Identify which cell holds the provided text, then report its (x, y) central coordinate. 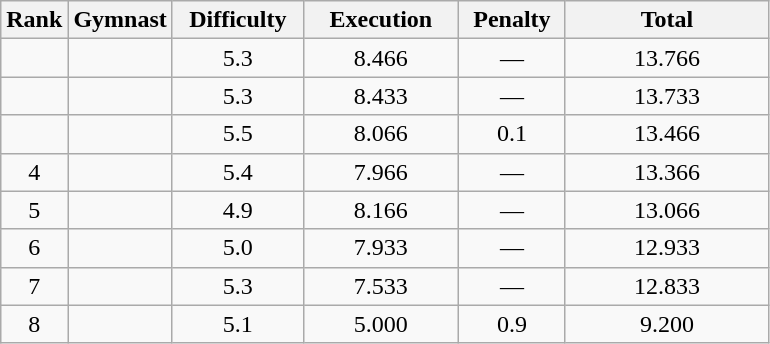
12.933 (666, 248)
Difficulty (238, 20)
13.733 (666, 96)
7 (34, 286)
5.0 (238, 248)
8 (34, 324)
5.000 (380, 324)
7.533 (380, 286)
Gymnast (120, 20)
0.1 (512, 134)
5.4 (238, 172)
13.366 (666, 172)
8.166 (380, 210)
5 (34, 210)
13.066 (666, 210)
Total (666, 20)
7.933 (380, 248)
4.9 (238, 210)
Execution (380, 20)
13.766 (666, 58)
12.833 (666, 286)
8.433 (380, 96)
0.9 (512, 324)
8.066 (380, 134)
Rank (34, 20)
7.966 (380, 172)
13.466 (666, 134)
4 (34, 172)
6 (34, 248)
Penalty (512, 20)
9.200 (666, 324)
5.5 (238, 134)
8.466 (380, 58)
5.1 (238, 324)
